Output the (x, y) coordinate of the center of the cell containing the given text.  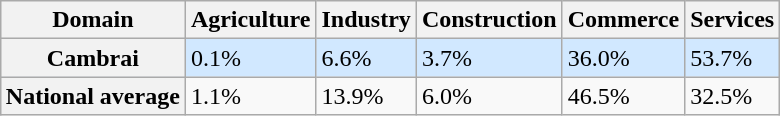
0.1% (250, 58)
Services (732, 20)
13.9% (366, 96)
Agriculture (250, 20)
Industry (366, 20)
53.7% (732, 58)
6.6% (366, 58)
1.1% (250, 96)
Construction (489, 20)
Domain (92, 20)
32.5% (732, 96)
Cambrai (92, 58)
3.7% (489, 58)
46.5% (624, 96)
National average (92, 96)
36.0% (624, 58)
6.0% (489, 96)
Commerce (624, 20)
